Identify which cell holds the provided text, then report its (X, Y) central coordinate. 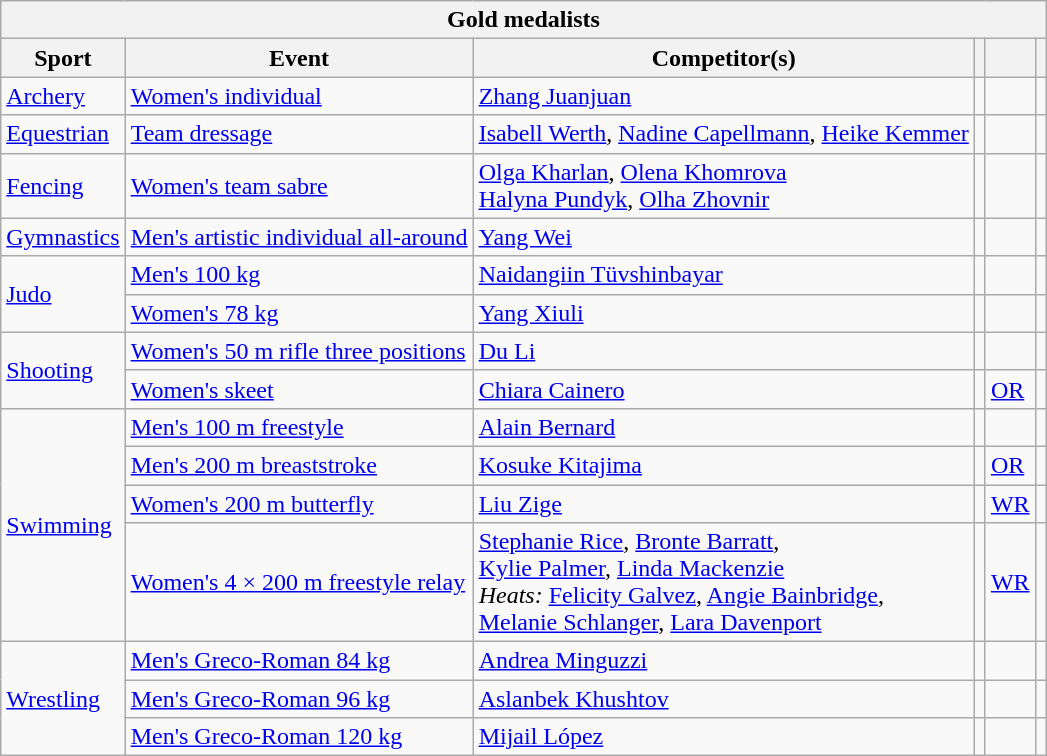
Swimming (63, 524)
Equestrian (63, 134)
Women's 78 kg (299, 313)
Sport (63, 58)
Men's Greco-Roman 120 kg (299, 737)
Shooting (63, 370)
Yang Wei (724, 237)
Women's team sabre (299, 186)
Women's 4 × 200 m freestyle relay (299, 582)
Zhang Juanjuan (724, 96)
Men's 200 m breaststroke (299, 465)
Archery (63, 96)
Du Li (724, 351)
Competitor(s) (724, 58)
Women's 50 m rifle three positions (299, 351)
Men's Greco-Roman 96 kg (299, 699)
Judo (63, 294)
Alain Bernard (724, 427)
Stephanie Rice, Bronte Barratt,Kylie Palmer, Linda MackenzieHeats: Felicity Galvez, Angie Bainbridge,Melanie Schlanger, Lara Davenport (724, 582)
Chiara Cainero (724, 389)
Women's individual (299, 96)
Isabell Werth, Nadine Capellmann, Heike Kemmer (724, 134)
Aslanbek Khushtov (724, 699)
Yang Xiuli (724, 313)
Men's Greco-Roman 84 kg (299, 661)
Gold medalists (524, 20)
Women's skeet (299, 389)
Wrestling (63, 699)
Men's 100 m freestyle (299, 427)
Naidangiin Tüvshinbayar (724, 275)
Men's artistic individual all-around (299, 237)
Andrea Minguzzi (724, 661)
Team dressage (299, 134)
Event (299, 58)
Gymnastics (63, 237)
Mijail López (724, 737)
Liu Zige (724, 503)
Men's 100 kg (299, 275)
Olga Kharlan, Olena Khomrova Halyna Pundyk, Olha Zhovnir (724, 186)
Kosuke Kitajima (724, 465)
Fencing (63, 186)
Women's 200 m butterfly (299, 503)
